Find where the given text appears and provide that cell's center as (x, y) coordinate. 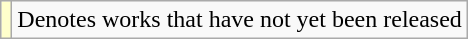
Denotes works that have not yet been released (240, 20)
